Return (x, y) of the center of cell containing provided text 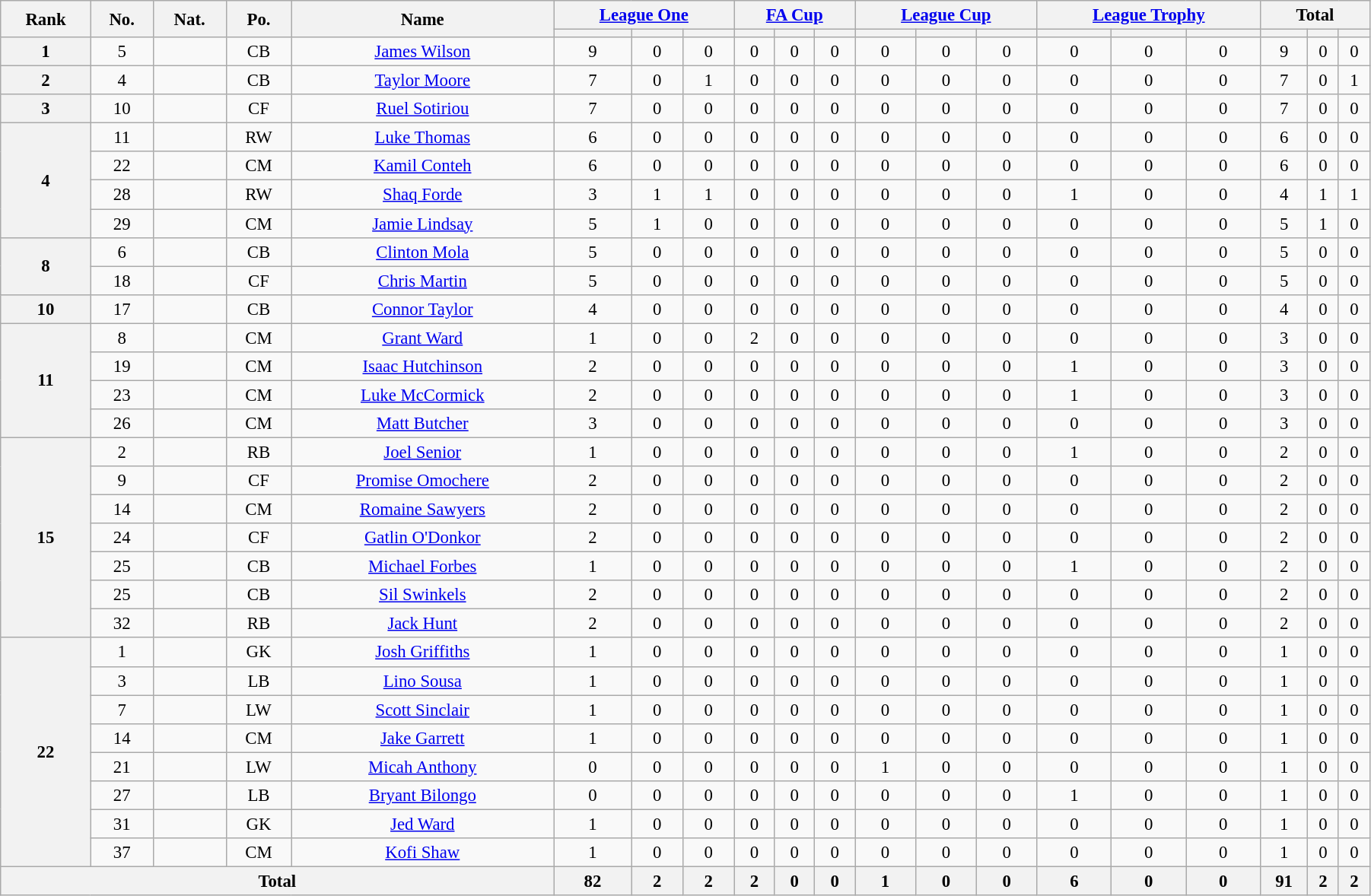
37 (122, 853)
Gatlin O'Donkor (423, 538)
Po. (259, 19)
Jamie Lindsay (423, 224)
29 (122, 224)
21 (122, 767)
League Cup (946, 15)
Josh Griffiths (423, 653)
Scott Sinclair (423, 710)
32 (122, 624)
27 (122, 796)
Chris Martin (423, 281)
Name (423, 19)
Sil Swinkels (423, 595)
Jack Hunt (423, 624)
Luke McCormick (423, 395)
24 (122, 538)
Lino Sousa (423, 681)
Kamil Conteh (423, 167)
Jake Garrett (423, 738)
Michael Forbes (423, 567)
Connor Taylor (423, 309)
Shaq Forde (423, 195)
82 (593, 881)
Ruel Sotiriou (423, 109)
Grant Ward (423, 338)
Kofi Shaw (423, 853)
Bryant Bilongo (423, 796)
31 (122, 824)
League One (644, 15)
23 (122, 395)
Joel Senior (423, 452)
Rank (46, 19)
17 (122, 309)
18 (122, 281)
Promise Omochere (423, 481)
26 (122, 424)
15 (46, 537)
Isaac Hutchinson (423, 367)
Micah Anthony (423, 767)
Taylor Moore (423, 81)
19 (122, 367)
Clinton Mola (423, 252)
Matt Butcher (423, 424)
Nat. (189, 19)
Jed Ward (423, 824)
James Wilson (423, 52)
Luke Thomas (423, 138)
No. (122, 19)
91 (1284, 881)
League Trophy (1149, 15)
FA Cup (794, 15)
28 (122, 195)
Romaine Sawyers (423, 510)
